Provide the (x, y) coordinate of the cell's center where the given text is located.  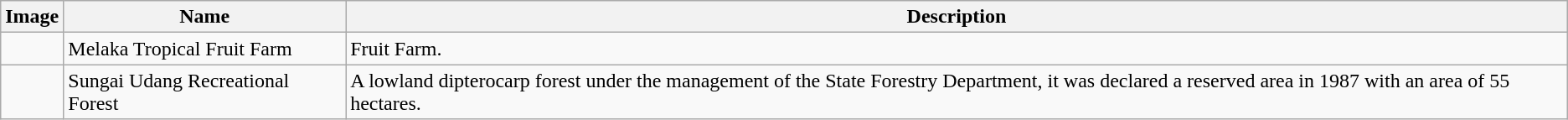
Fruit Farm. (957, 49)
Description (957, 17)
Name (204, 17)
Sungai Udang Recreational Forest (204, 92)
Melaka Tropical Fruit Farm (204, 49)
Image (32, 17)
